Pinpoint the cell where the given text exists, returning its [X, Y] midpoint coordinate. 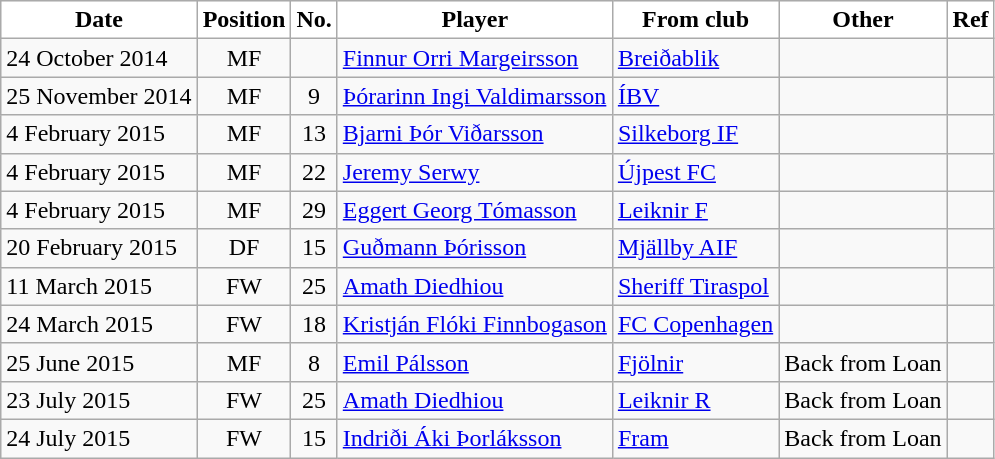
Finnur Orri Margeirsson [474, 58]
Mjällby AIF [695, 248]
8 [314, 362]
Indriði Áki Þorláksson [474, 438]
9 [314, 96]
Fram [695, 438]
29 [314, 210]
Újpest FC [695, 172]
Date [99, 20]
Bjarni Þór Viðarsson [474, 134]
Player [474, 20]
Leiknir F [695, 210]
Breiðablik [695, 58]
13 [314, 134]
DF [244, 248]
Other [863, 20]
Þórarinn Ingi Valdimarsson [474, 96]
20 February 2015 [99, 248]
24 March 2015 [99, 324]
Guðmann Þórisson [474, 248]
Position [244, 20]
Fjölnir [695, 362]
11 March 2015 [99, 286]
24 July 2015 [99, 438]
Kristján Flóki Finnbogason [474, 324]
25 June 2015 [99, 362]
FC Copenhagen [695, 324]
24 October 2014 [99, 58]
Silkeborg IF [695, 134]
Emil Pálsson [474, 362]
18 [314, 324]
No. [314, 20]
Ref [970, 20]
23 July 2015 [99, 400]
From club [695, 20]
ÍBV [695, 96]
Sheriff Tiraspol [695, 286]
25 November 2014 [99, 96]
22 [314, 172]
Jeremy Serwy [474, 172]
Eggert Georg Tómasson [474, 210]
Leiknir R [695, 400]
